Capture the cell that displays the provided text and extract its [x, y] central coordinate. 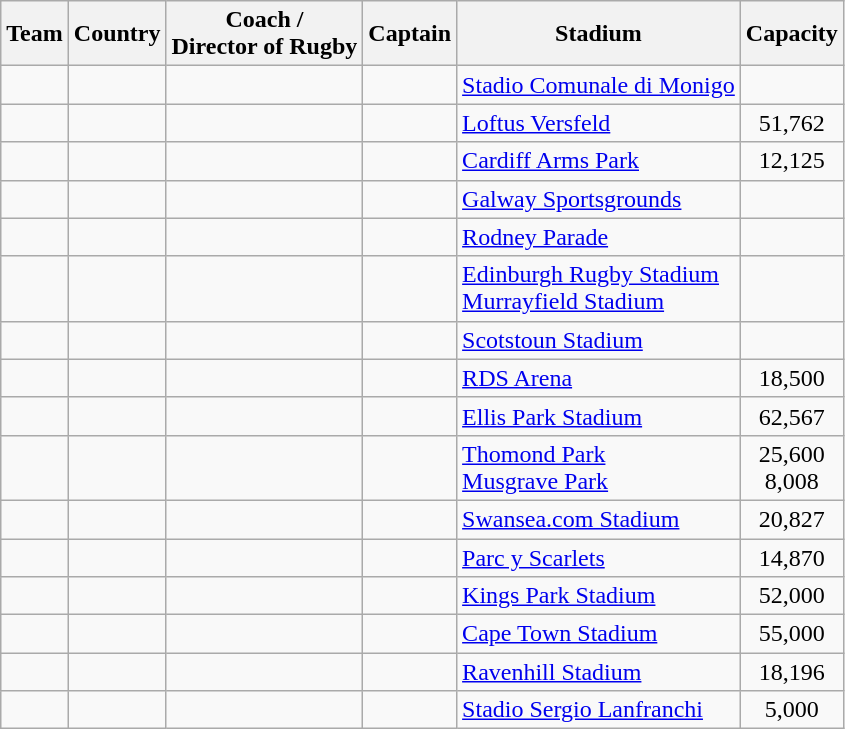
Stadio Comunale di Monigo [599, 85]
Coach /Director of Rugby [264, 34]
Thomond ParkMusgrave Park [599, 468]
20,827 [792, 519]
Team [35, 34]
18,196 [792, 672]
Edinburgh Rugby StadiumMurrayfield Stadium [599, 288]
18,500 [792, 378]
Capacity [792, 34]
Kings Park Stadium [599, 596]
Country [117, 34]
Loftus Versfeld [599, 123]
Galway Sportsgrounds [599, 199]
Parc y Scarlets [599, 557]
Ravenhill Stadium [599, 672]
5,000 [792, 710]
14,870 [792, 557]
Rodney Parade [599, 237]
RDS Arena [599, 378]
25,6008,008 [792, 468]
Captain [410, 34]
51,762 [792, 123]
Cape Town Stadium [599, 634]
Swansea.com Stadium [599, 519]
Stadium [599, 34]
62,567 [792, 416]
12,125 [792, 161]
Cardiff Arms Park [599, 161]
Scotstoun Stadium [599, 340]
Stadio Sergio Lanfranchi [599, 710]
55,000 [792, 634]
52,000 [792, 596]
Ellis Park Stadium [599, 416]
